For the text-containing cell, return its midpoint in [X, Y] coordinate format. 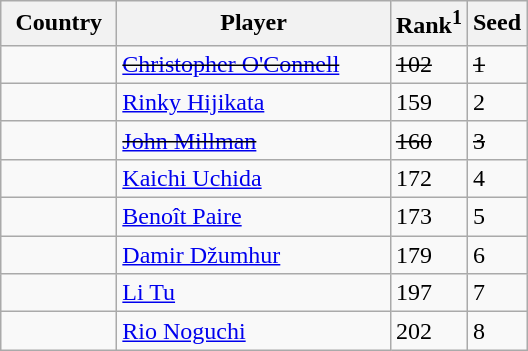
5 [496, 217]
1 [496, 64]
Rio Noguchi [254, 331]
4 [496, 178]
Kaichi Uchida [254, 178]
159 [428, 102]
8 [496, 331]
7 [496, 293]
John Millman [254, 140]
Christopher O'Connell [254, 64]
172 [428, 178]
Player [254, 24]
Country [59, 24]
202 [428, 331]
179 [428, 255]
197 [428, 293]
160 [428, 140]
2 [496, 102]
6 [496, 255]
Rank1 [428, 24]
Benoît Paire [254, 217]
Seed [496, 24]
Rinky Hijikata [254, 102]
Li Tu [254, 293]
3 [496, 140]
102 [428, 64]
Damir Džumhur [254, 255]
173 [428, 217]
